Return the (x, y) coordinate for the center point of the cell that contains the specified text.  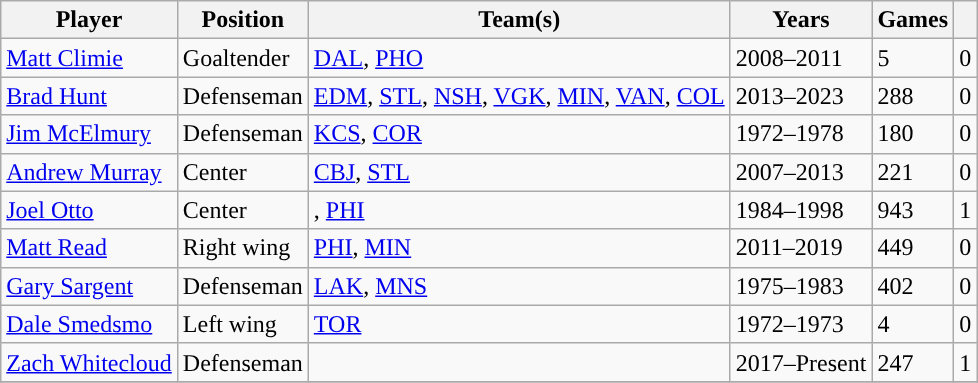
Brad Hunt (90, 96)
2011–2019 (801, 248)
402 (913, 286)
Left wing (242, 324)
Years (801, 20)
KCS, COR (519, 134)
Team(s) (519, 20)
Gary Sargent (90, 286)
Goaltender (242, 58)
Games (913, 20)
PHI, MIN (519, 248)
288 (913, 96)
Zach Whitecloud (90, 362)
2017–Present (801, 362)
1975–1983 (801, 286)
1972–1973 (801, 324)
943 (913, 210)
Matt Read (90, 248)
, PHI (519, 210)
1972–1978 (801, 134)
1984–1998 (801, 210)
Player (90, 20)
449 (913, 248)
2008–2011 (801, 58)
LAK, MNS (519, 286)
TOR (519, 324)
4 (913, 324)
247 (913, 362)
Dale Smedsmo (90, 324)
2007–2013 (801, 172)
EDM, STL, NSH, VGK, MIN, VAN, COL (519, 96)
Jim McElmury (90, 134)
Right wing (242, 248)
5 (913, 58)
Matt Climie (90, 58)
221 (913, 172)
Joel Otto (90, 210)
180 (913, 134)
2013–2023 (801, 96)
DAL, PHO (519, 58)
CBJ, STL (519, 172)
Andrew Murray (90, 172)
Position (242, 20)
